From the cell containing the given text, extract its center point as [x, y] coordinate. 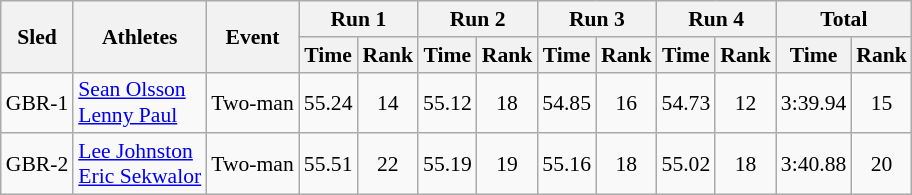
54.85 [566, 102]
22 [388, 164]
16 [626, 102]
Sled [37, 36]
Lee JohnstonEric Sekwalor [140, 164]
Run 3 [596, 19]
Event [252, 36]
3:39.94 [814, 102]
3:40.88 [814, 164]
Run 4 [716, 19]
54.73 [686, 102]
55.12 [448, 102]
Athletes [140, 36]
Run 2 [478, 19]
55.51 [328, 164]
Total [844, 19]
GBR-1 [37, 102]
14 [388, 102]
55.02 [686, 164]
55.19 [448, 164]
55.24 [328, 102]
Run 1 [358, 19]
19 [508, 164]
Sean OlssonLenny Paul [140, 102]
GBR-2 [37, 164]
20 [882, 164]
12 [746, 102]
55.16 [566, 164]
15 [882, 102]
